Locate the cell with the specified text and output its [x, y] center coordinate. 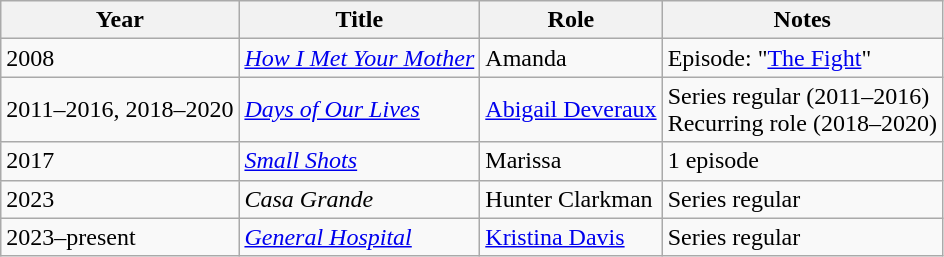
Kristina Davis [571, 237]
General Hospital [360, 237]
Year [120, 20]
Small Shots [360, 161]
1 episode [802, 161]
2008 [120, 58]
2023–present [120, 237]
Marissa [571, 161]
2011–2016, 2018–2020 [120, 110]
Hunter Clarkman [571, 199]
How I Met Your Mother [360, 58]
Casa Grande [360, 199]
Days of Our Lives [360, 110]
2017 [120, 161]
2023 [120, 199]
Abigail Deveraux [571, 110]
Series regular (2011–2016) Recurring role (2018–2020) [802, 110]
Notes [802, 20]
Title [360, 20]
Amanda [571, 58]
Role [571, 20]
Episode: "The Fight" [802, 58]
